Identify which cell holds the provided text, then report its [x, y] central coordinate. 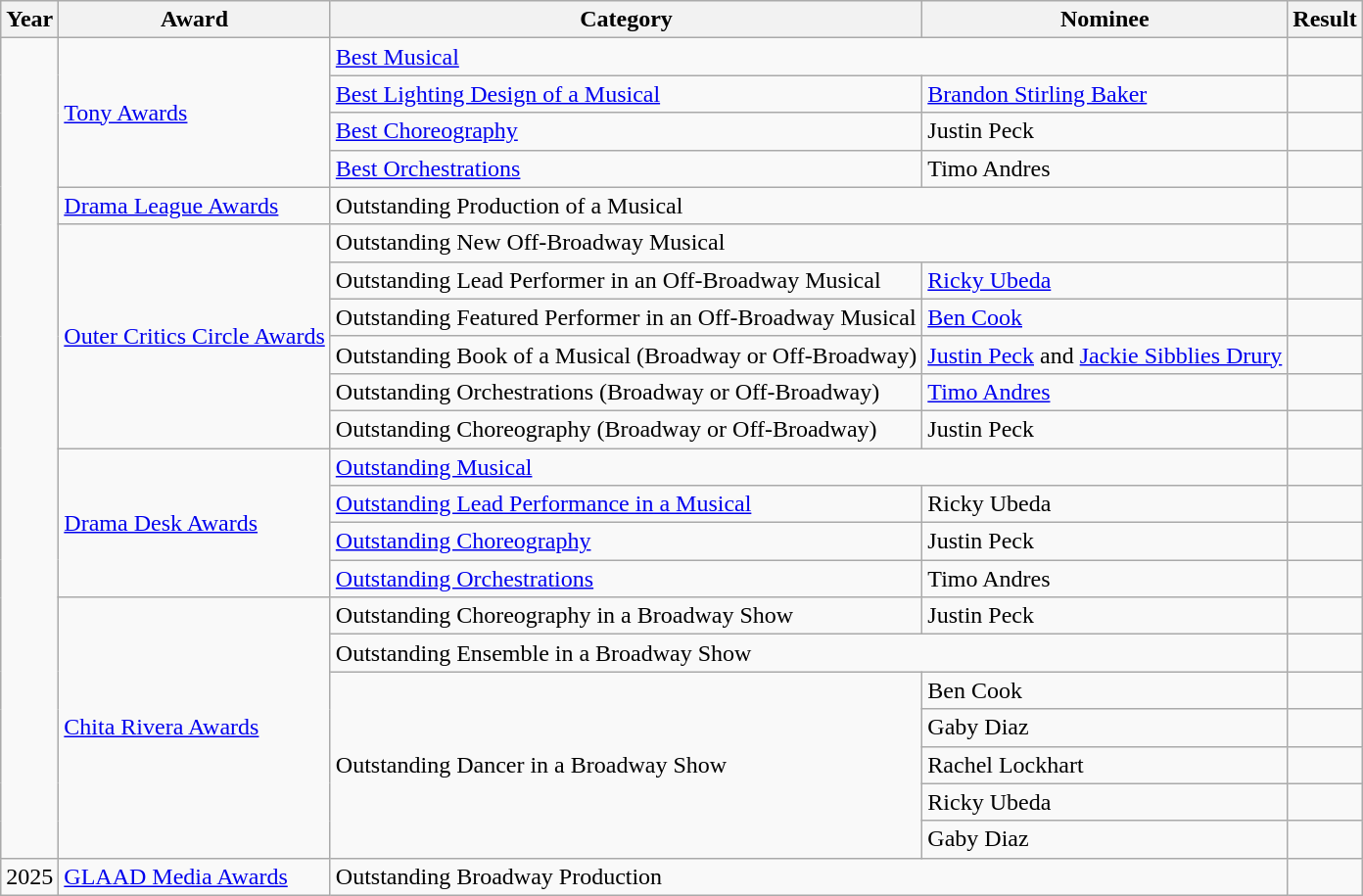
Outstanding Lead Performance in a Musical [626, 504]
Best Musical [809, 57]
Outstanding Choreography (Broadway or Off-Broadway) [626, 429]
Result [1325, 20]
Drama Desk Awards [194, 523]
Justin Peck and Jackie Sibblies Drury [1104, 354]
Outstanding Broadway Production [809, 876]
Outstanding Dancer in a Broadway Show [626, 765]
Outstanding Ensemble in a Broadway Show [809, 653]
Brandon Stirling Baker [1104, 94]
Chita Rivera Awards [194, 728]
Outstanding Choreography [626, 542]
Outstanding Orchestrations (Broadway or Off-Broadway) [626, 392]
Outstanding Choreography in a Broadway Show [626, 616]
Outer Critics Circle Awards [194, 336]
Rachel Lockhart [1104, 765]
Outstanding Production of a Musical [809, 206]
Best Choreography [626, 131]
Outstanding New Off-Broadway Musical [809, 243]
Award [194, 20]
Best Lighting Design of a Musical [626, 94]
Drama League Awards [194, 206]
2025 [29, 876]
Year [29, 20]
Outstanding Orchestrations [626, 579]
Outstanding Book of a Musical (Broadway or Off-Broadway) [626, 354]
Nominee [1104, 20]
Outstanding Musical [809, 467]
Best Orchestrations [626, 168]
Outstanding Featured Performer in an Off-Broadway Musical [626, 317]
Outstanding Lead Performer in an Off-Broadway Musical [626, 280]
Category [626, 20]
Tony Awards [194, 113]
GLAAD Media Awards [194, 876]
